Locate the cell with the specified text and output its [x, y] center coordinate. 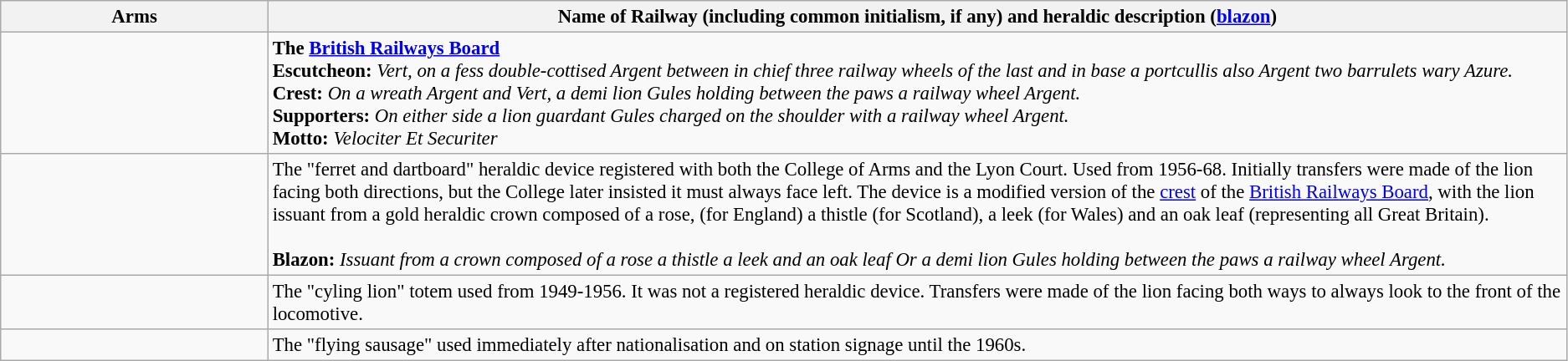
Name of Railway (including common initialism, if any) and heraldic description (blazon) [917, 17]
The "flying sausage" used immediately after nationalisation and on station signage until the 1960s. [917, 345]
Arms [135, 17]
